Locate the cell with the specified text and output its [x, y] center coordinate. 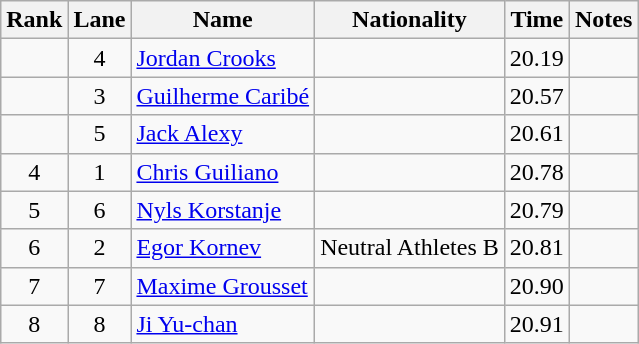
20.61 [536, 134]
2 [100, 248]
20.81 [536, 248]
Lane [100, 20]
Guilherme Caribé [223, 96]
1 [100, 172]
Rank [34, 20]
Nationality [410, 20]
Jack Alexy [223, 134]
20.19 [536, 58]
Maxime Grousset [223, 286]
20.91 [536, 324]
20.90 [536, 286]
Nyls Korstanje [223, 210]
3 [100, 96]
Ji Yu-chan [223, 324]
Jordan Crooks [223, 58]
Name [223, 20]
20.57 [536, 96]
Neutral Athletes B [410, 248]
Chris Guiliano [223, 172]
Time [536, 20]
20.79 [536, 210]
20.78 [536, 172]
Notes [603, 20]
Egor Kornev [223, 248]
